Return the [X, Y] coordinate for the center point of the cell that contains the specified text.  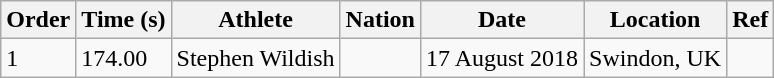
Order [38, 20]
Time (s) [124, 20]
Location [656, 20]
Athlete [256, 20]
Ref [750, 20]
Swindon, UK [656, 58]
1 [38, 58]
17 August 2018 [502, 58]
Stephen Wildish [256, 58]
174.00 [124, 58]
Date [502, 20]
Nation [380, 20]
